Determine the (X, Y) coordinate at the center of the cell enclosing the given text.  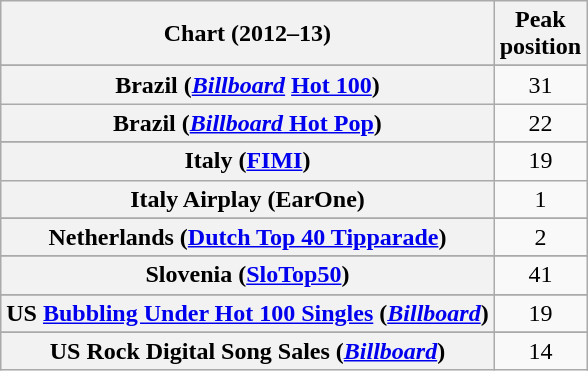
Chart (2012–13) (248, 34)
41 (540, 275)
Italy Airplay (EarOne) (248, 199)
22 (540, 123)
Brazil (Billboard Hot Pop) (248, 123)
US Rock Digital Song Sales (Billboard) (248, 351)
US Bubbling Under Hot 100 Singles (Billboard) (248, 313)
Slovenia (SloTop50) (248, 275)
2 (540, 237)
Peakposition (540, 34)
Netherlands (Dutch Top 40 Tipparade) (248, 237)
14 (540, 351)
1 (540, 199)
Italy (FIMI) (248, 161)
31 (540, 85)
Brazil (Billboard Hot 100) (248, 85)
